Scan for the cell matching the given text and deliver its (X, Y) coordinate at center. 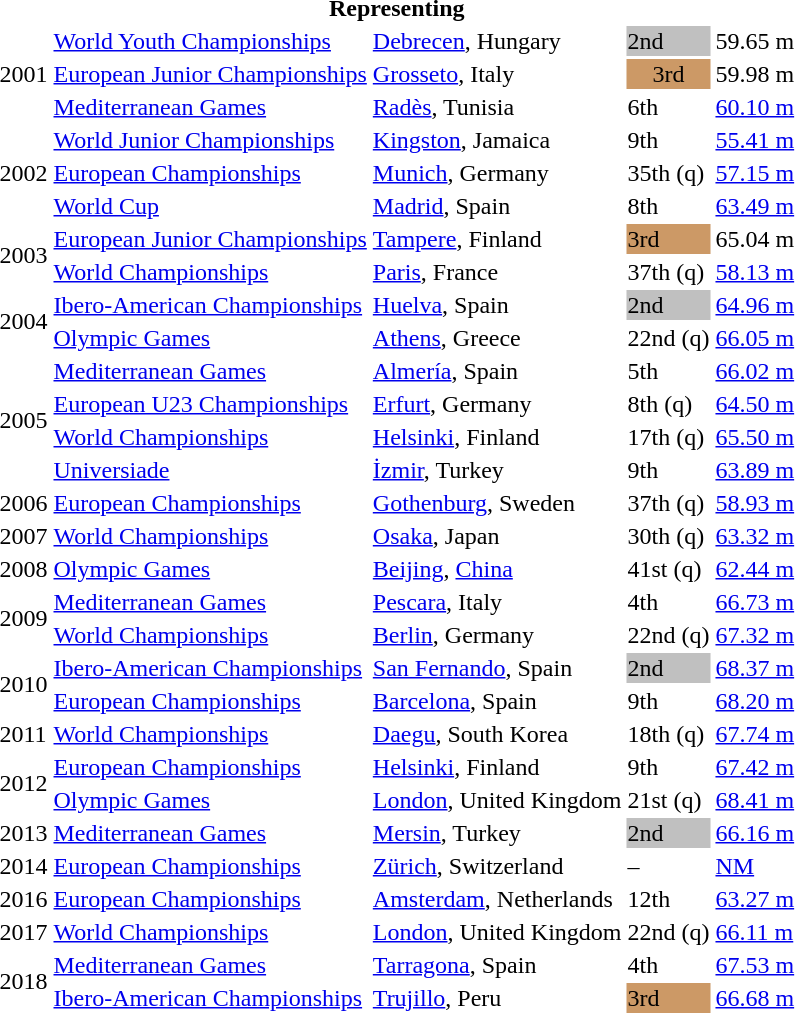
12th (668, 899)
Tampere, Finland (497, 239)
European U23 Championships (210, 404)
World Cup (210, 206)
5th (668, 371)
17th (q) (668, 437)
Zürich, Switzerland (497, 866)
Universiade (210, 470)
World Youth Championships (210, 41)
Osaka, Japan (497, 536)
Huelva, Spain (497, 305)
Beijing, China (497, 569)
World Junior Championships (210, 140)
Munich, Germany (497, 173)
Debrecen, Hungary (497, 41)
– (668, 866)
21st (q) (668, 800)
Gothenburg, Sweden (497, 503)
35th (q) (668, 173)
Mersin, Turkey (497, 833)
Barcelona, Spain (497, 701)
İzmir, Turkey (497, 470)
Madrid, Spain (497, 206)
6th (668, 107)
Kingston, Jamaica (497, 140)
Berlin, Germany (497, 635)
Tarragona, Spain (497, 965)
Trujillo, Peru (497, 998)
Erfurt, Germany (497, 404)
30th (q) (668, 536)
8th (668, 206)
Paris, France (497, 272)
18th (q) (668, 734)
Athens, Greece (497, 338)
8th (q) (668, 404)
Almería, Spain (497, 371)
San Fernando, Spain (497, 668)
Amsterdam, Netherlands (497, 899)
41st (q) (668, 569)
Grosseto, Italy (497, 74)
Pescara, Italy (497, 602)
Daegu, South Korea (497, 734)
Radès, Tunisia (497, 107)
